Provide the (x, y) coordinate of the cell's center where the given text is located.  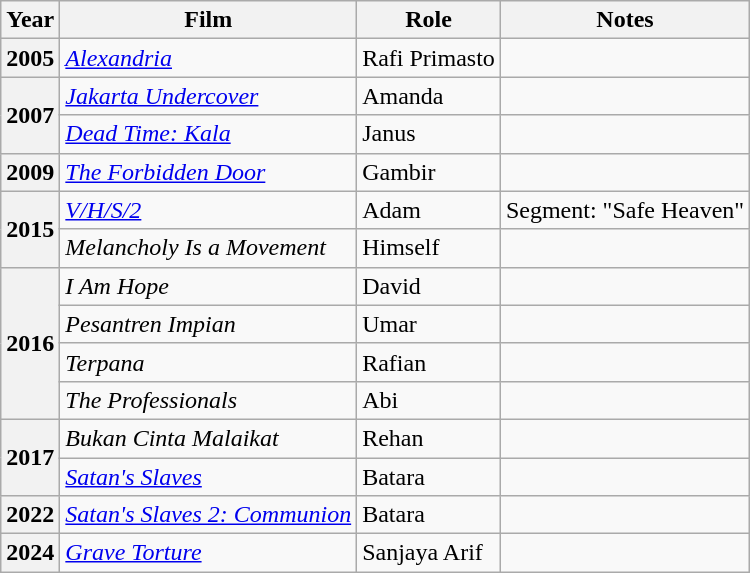
Umar (429, 324)
V/H/S/2 (208, 210)
Adam (429, 210)
Janus (429, 134)
Satan's Slaves 2: Communion (208, 515)
Film (208, 20)
2009 (30, 172)
Bukan Cinta Malaikat (208, 438)
2016 (30, 343)
2017 (30, 457)
Rafi Primasto (429, 58)
Segment: "Safe Heaven" (624, 210)
Satan's Slaves (208, 477)
Rafian (429, 362)
Role (429, 20)
The Professionals (208, 400)
Amanda (429, 96)
Notes (624, 20)
2022 (30, 515)
Gambir (429, 172)
Year (30, 20)
Dead Time: Kala (208, 134)
2024 (30, 553)
Himself (429, 248)
Terpana (208, 362)
Sanjaya Arif (429, 553)
I Am Hope (208, 286)
David (429, 286)
Jakarta Undercover (208, 96)
2007 (30, 115)
Melancholy Is a Movement (208, 248)
2005 (30, 58)
Alexandria (208, 58)
Grave Torture (208, 553)
The Forbidden Door (208, 172)
2015 (30, 229)
Pesantren Impian (208, 324)
Rehan (429, 438)
Abi (429, 400)
